From the cell containing the given text, extract its center point as [x, y] coordinate. 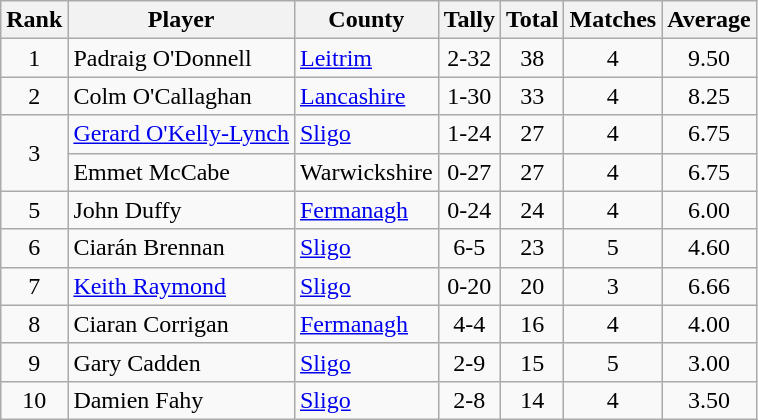
3.00 [710, 362]
Gary Cadden [182, 362]
14 [532, 400]
10 [34, 400]
1-24 [469, 134]
6.66 [710, 286]
8.25 [710, 96]
8 [34, 324]
Leitrim [366, 58]
Average [710, 20]
38 [532, 58]
1-30 [469, 96]
16 [532, 324]
3.50 [710, 400]
County [366, 20]
4-4 [469, 324]
7 [34, 286]
6 [34, 248]
Emmet McCabe [182, 172]
Colm O'Callaghan [182, 96]
1 [34, 58]
24 [532, 210]
15 [532, 362]
Lancashire [366, 96]
Rank [34, 20]
Tally [469, 20]
0-27 [469, 172]
Keith Raymond [182, 286]
2-32 [469, 58]
0-24 [469, 210]
Gerard O'Kelly-Lynch [182, 134]
9 [34, 362]
2 [34, 96]
Ciaran Corrigan [182, 324]
Player [182, 20]
20 [532, 286]
0-20 [469, 286]
4.00 [710, 324]
Total [532, 20]
Padraig O'Donnell [182, 58]
23 [532, 248]
2-8 [469, 400]
John Duffy [182, 210]
33 [532, 96]
Damien Fahy [182, 400]
Ciarán Brennan [182, 248]
9.50 [710, 58]
6.00 [710, 210]
Matches [613, 20]
4.60 [710, 248]
Warwickshire [366, 172]
6-5 [469, 248]
2-9 [469, 362]
